Identify which cell holds the provided text, then report its [X, Y] central coordinate. 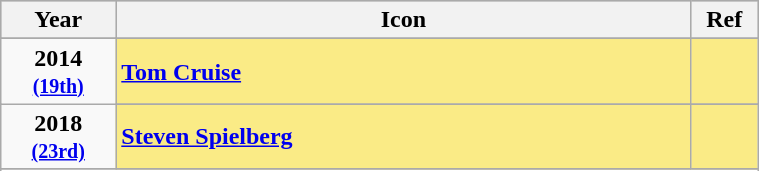
Steven Spielberg [404, 136]
Icon [404, 20]
2014 (19th) [58, 72]
Year [58, 20]
Tom Cruise [404, 72]
Ref [724, 20]
2018 (23rd) [58, 136]
